Provide the [x, y] coordinate of the cell's center where the given text is located.  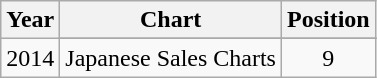
Position [328, 20]
Year [30, 20]
9 [328, 58]
Japanese Sales Charts [171, 58]
Chart [171, 20]
2014 [30, 58]
